Capture the cell that displays the provided text and extract its (x, y) central coordinate. 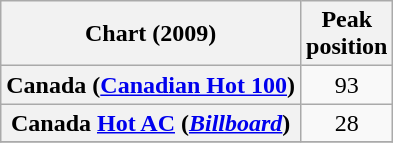
Canada Hot AC (Billboard) (151, 123)
93 (347, 85)
Canada (Canadian Hot 100) (151, 85)
Chart (2009) (151, 34)
28 (347, 123)
Peakposition (347, 34)
